Scan for the cell matching the given text and deliver its [x, y] coordinate at center. 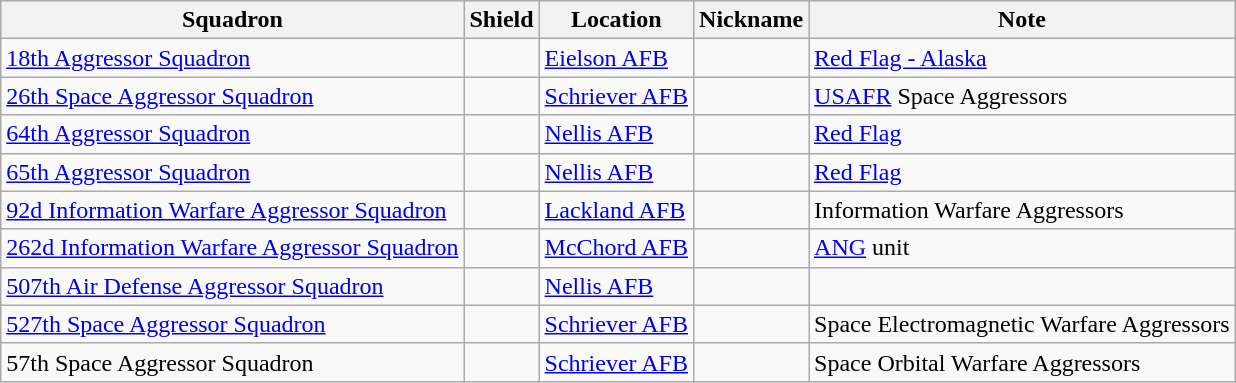
Space Electromagnetic Warfare Aggressors [1022, 324]
Space Orbital Warfare Aggressors [1022, 362]
57th Space Aggressor Squadron [232, 362]
Information Warfare Aggressors [1022, 210]
Nickname [752, 20]
McChord AFB [616, 248]
Red Flag - Alaska [1022, 58]
262d Information Warfare Aggressor Squadron [232, 248]
Squadron [232, 20]
26th Space Aggressor Squadron [232, 96]
65th Aggressor Squadron [232, 172]
18th Aggressor Squadron [232, 58]
Note [1022, 20]
Shield [502, 20]
Eielson AFB [616, 58]
Lackland AFB [616, 210]
ANG unit [1022, 248]
527th Space Aggressor Squadron [232, 324]
USAFR Space Aggressors [1022, 96]
507th Air Defense Aggressor Squadron [232, 286]
Location [616, 20]
64th Aggressor Squadron [232, 134]
92d Information Warfare Aggressor Squadron [232, 210]
